Provide the (x, y) coordinate of the cell's center where the given text is located.  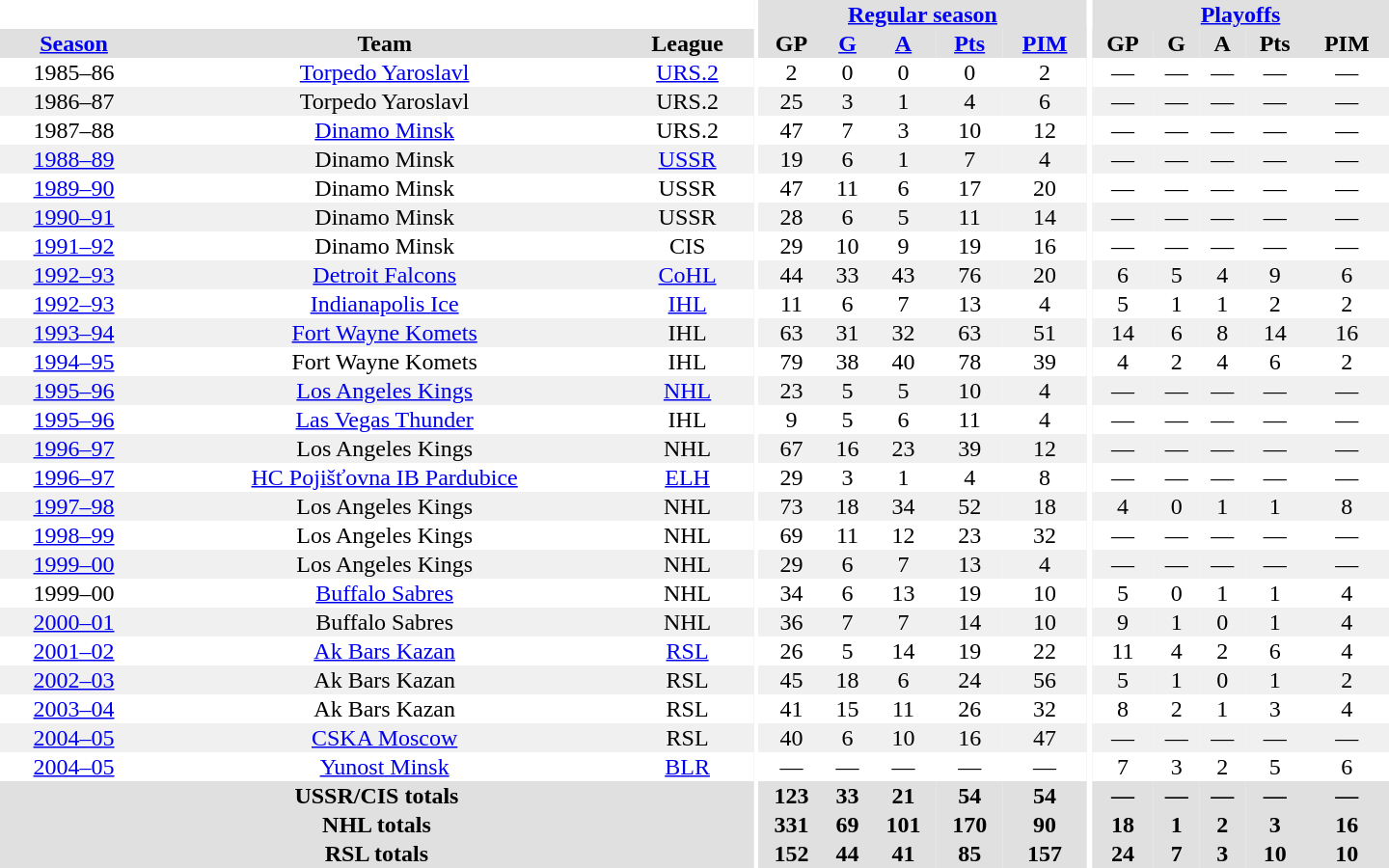
56 (1044, 680)
1990–91 (73, 217)
1998–99 (73, 535)
22 (1044, 651)
CSKA Moscow (384, 738)
78 (970, 362)
21 (903, 796)
52 (970, 506)
BLR (687, 767)
Team (384, 43)
1985–86 (73, 72)
90 (1044, 825)
Playoffs (1240, 14)
NHL totals (376, 825)
CIS (687, 246)
152 (791, 854)
Yunost Minsk (384, 767)
45 (791, 680)
2000–01 (73, 622)
67 (791, 448)
Regular season (922, 14)
League (687, 43)
RSL totals (376, 854)
Indianapolis Ice (384, 304)
2003–04 (73, 709)
2002–03 (73, 680)
Detroit Falcons (384, 275)
36 (791, 622)
Season (73, 43)
85 (970, 854)
1986–87 (73, 101)
79 (791, 362)
15 (847, 709)
76 (970, 275)
2001–02 (73, 651)
51 (1044, 333)
1991–92 (73, 246)
USSR/CIS totals (376, 796)
1997–98 (73, 506)
28 (791, 217)
HC Pojišťovna IB Pardubice (384, 477)
CoHL (687, 275)
157 (1044, 854)
Las Vegas Thunder (384, 420)
25 (791, 101)
1994–95 (73, 362)
ELH (687, 477)
101 (903, 825)
38 (847, 362)
1989–90 (73, 188)
1993–94 (73, 333)
331 (791, 825)
17 (970, 188)
1988–89 (73, 159)
73 (791, 506)
1987–88 (73, 130)
43 (903, 275)
123 (791, 796)
31 (847, 333)
170 (970, 825)
